Pinpoint the cell where the given text exists, returning its [X, Y] midpoint coordinate. 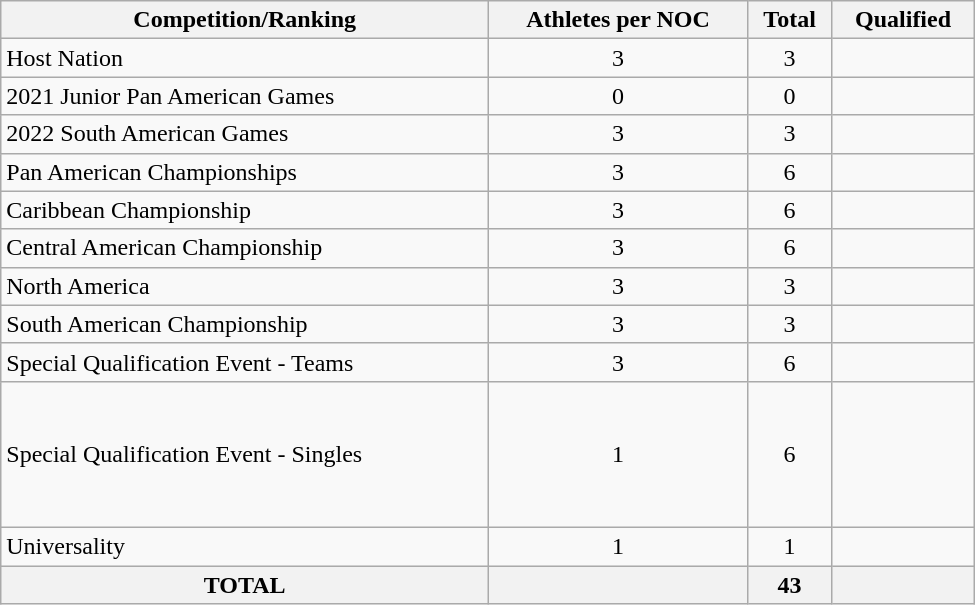
Competition/Ranking [245, 20]
Universality [245, 546]
Host Nation [245, 58]
Central American Championship [245, 248]
TOTAL [245, 585]
Pan American Championships [245, 172]
43 [789, 585]
Caribbean Championship [245, 210]
Total [789, 20]
North America [245, 286]
Athletes per NOC [618, 20]
2022 South American Games [245, 134]
Special Qualification Event - Singles [245, 454]
Special Qualification Event - Teams [245, 362]
South American Championship [245, 324]
2021 Junior Pan American Games [245, 96]
Qualified [903, 20]
